Determine the [x, y] coordinate at the center of the cell enclosing the given text.  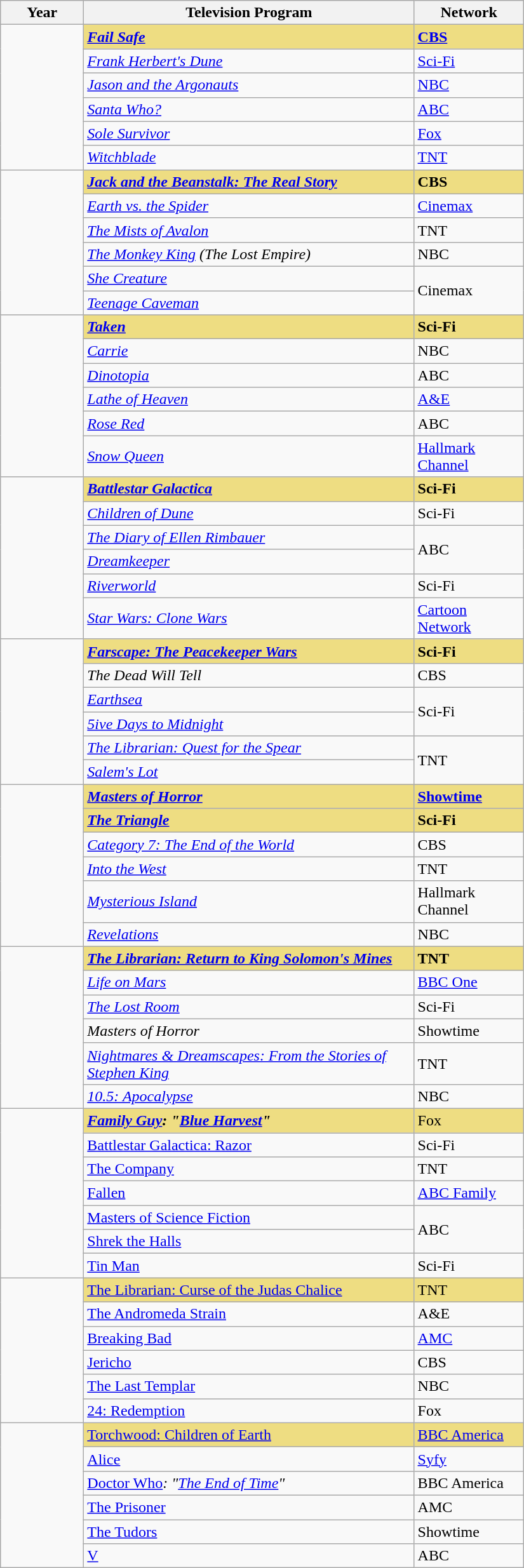
Breaking Bad [249, 1338]
The Dead Will Tell [249, 675]
Fail Safe [249, 37]
The Tudors [249, 1531]
Snow Queen [249, 456]
Battlestar Galactica [249, 489]
24: Redemption [249, 1411]
The Mists of Avalon [249, 230]
Year [42, 13]
Teenage Caveman [249, 303]
Doctor Who: "The End of Time" [249, 1483]
Jericho [249, 1362]
She Creature [249, 278]
Witchblade [249, 157]
The Last Templar [249, 1386]
Salem's Lot [249, 772]
Taken [249, 327]
Television Program [249, 13]
Jason and the Argonauts [249, 85]
Star Wars: Clone Wars [249, 619]
The Triangle [249, 821]
Revelations [249, 934]
The Librarian: Quest for the Spear [249, 748]
The Monkey King (The Lost Empire) [249, 254]
Riverworld [249, 586]
The Librarian: Return to King Solomon's Mines [249, 958]
Carrie [249, 351]
Rose Red [249, 424]
Into the West [249, 869]
Lathe of Heaven [249, 399]
Category 7: The End of the World [249, 845]
Farscape: The Peacekeeper Wars [249, 651]
Family Guy: "Blue Harvest" [249, 1120]
Alice [249, 1459]
Santa Who? [249, 109]
Earthsea [249, 699]
10.5: Apocalypse [249, 1096]
Frank Herbert's Dune [249, 61]
The Lost Room [249, 1007]
Sole Survivor [249, 133]
Syfy [469, 1459]
Earth vs. the Spider [249, 206]
Fallen [249, 1193]
5ive Days to Midnight [249, 723]
Masters of Science Fiction [249, 1217]
Dreamkeeper [249, 561]
ABC Family [469, 1193]
Cartoon Network [469, 619]
Battlestar Galactica: Razor [249, 1145]
Children of Dune [249, 513]
The Prisoner [249, 1507]
Torchwood: Children of Earth [249, 1435]
Dinotopia [249, 375]
Life on Mars [249, 982]
Mysterious Island [249, 902]
Jack and the Beanstalk: The Real Story [249, 182]
Network [469, 13]
The Librarian: Curse of the Judas Chalice [249, 1290]
The Diary of Ellen Rimbauer [249, 537]
The Company [249, 1169]
V [249, 1556]
Tin Man [249, 1266]
The Andromeda Strain [249, 1314]
Shrek the Halls [249, 1242]
BBC One [469, 982]
Nightmares & Dreamscapes: From the Stories of Stephen King [249, 1063]
